Scan for the cell matching the given text and deliver its (X, Y) coordinate at center. 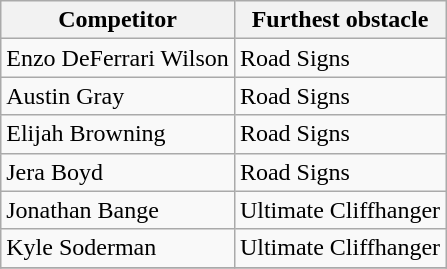
Jonathan Bange (118, 210)
Enzo DeFerrari Wilson (118, 58)
Kyle Soderman (118, 248)
Furthest obstacle (340, 20)
Elijah Browning (118, 134)
Competitor (118, 20)
Jera Boyd (118, 172)
Austin Gray (118, 96)
